Capture the cell that displays the provided text and extract its (x, y) central coordinate. 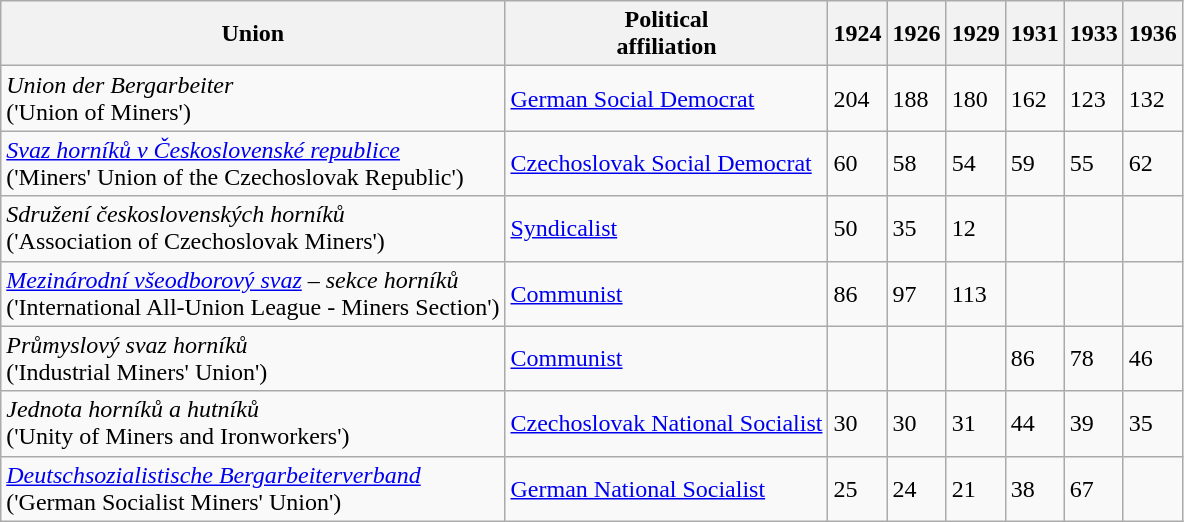
Mezinárodní všeodborový svaz – sekce horníků('International All-Union League - Miners Section') (253, 294)
132 (1152, 98)
46 (1152, 358)
60 (858, 164)
113 (976, 294)
78 (1094, 358)
38 (1034, 488)
180 (976, 98)
59 (1034, 164)
55 (1094, 164)
Union (253, 34)
Sdružení československých horníků('Association of Czechoslovak Miners') (253, 228)
German Social Democrat (666, 98)
54 (976, 164)
24 (916, 488)
Jednota horníků a hutníků('Unity of Miners and Ironworkers') (253, 424)
44 (1034, 424)
Czechoslovak Social Democrat (666, 164)
1933 (1094, 34)
Deutschsozialistische Bergarbeiterverband('German Socialist Miners' Union') (253, 488)
97 (916, 294)
1936 (1152, 34)
12 (976, 228)
German National Socialist (666, 488)
1931 (1034, 34)
50 (858, 228)
25 (858, 488)
162 (1034, 98)
1924 (858, 34)
67 (1094, 488)
Syndicalist (666, 228)
188 (916, 98)
Svaz horníků v Československé republice('Miners' Union of the Czechoslovak Republic') (253, 164)
Průmyslový svaz horníků('Industrial Miners' Union') (253, 358)
Czechoslovak National Socialist (666, 424)
39 (1094, 424)
58 (916, 164)
62 (1152, 164)
1929 (976, 34)
1926 (916, 34)
Politicalaffiliation (666, 34)
31 (976, 424)
Union der Bergarbeiter('Union of Miners') (253, 98)
21 (976, 488)
123 (1094, 98)
204 (858, 98)
